Return [x, y] of the center of cell containing provided text 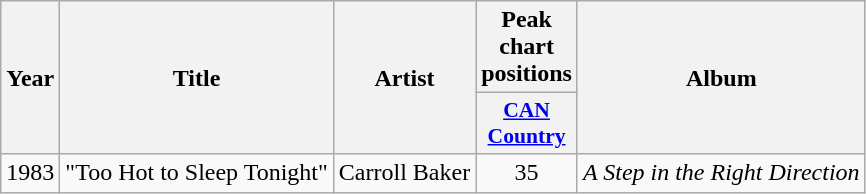
CAN Country [527, 124]
A Step in the Right Direction [721, 173]
Title [197, 78]
Peak chart positions [527, 47]
Album [721, 78]
1983 [30, 173]
35 [527, 173]
"Too Hot to Sleep Tonight" [197, 173]
Carroll Baker [404, 173]
Year [30, 78]
Artist [404, 78]
